Determine the (X, Y) coordinate at the center of the cell enclosing the given text.  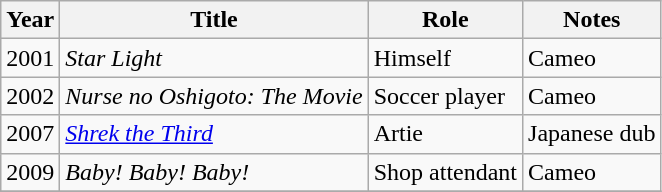
Year (30, 20)
Himself (445, 58)
Role (445, 20)
Title (214, 20)
2001 (30, 58)
Soccer player (445, 96)
Star Light (214, 58)
2009 (30, 172)
Artie (445, 134)
Japanese dub (592, 134)
Shrek the Third (214, 134)
2002 (30, 96)
Nurse no Oshigoto: The Movie (214, 96)
2007 (30, 134)
Baby! Baby! Baby! (214, 172)
Shop attendant (445, 172)
Notes (592, 20)
